Identify which cell holds the provided text, then report its [X, Y] central coordinate. 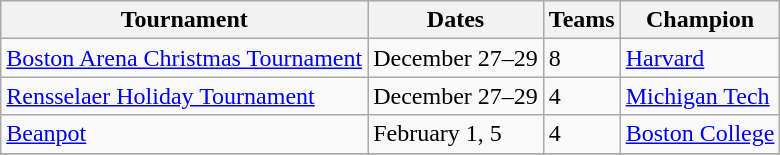
February 1, 5 [456, 134]
Champion [700, 20]
Teams [582, 20]
Boston Arena Christmas Tournament [184, 58]
Beanpot [184, 134]
Dates [456, 20]
Tournament [184, 20]
Harvard [700, 58]
Michigan Tech [700, 96]
Rensselaer Holiday Tournament [184, 96]
8 [582, 58]
Boston College [700, 134]
